Provide the (X, Y) coordinate of the cell's center where the given text is located.  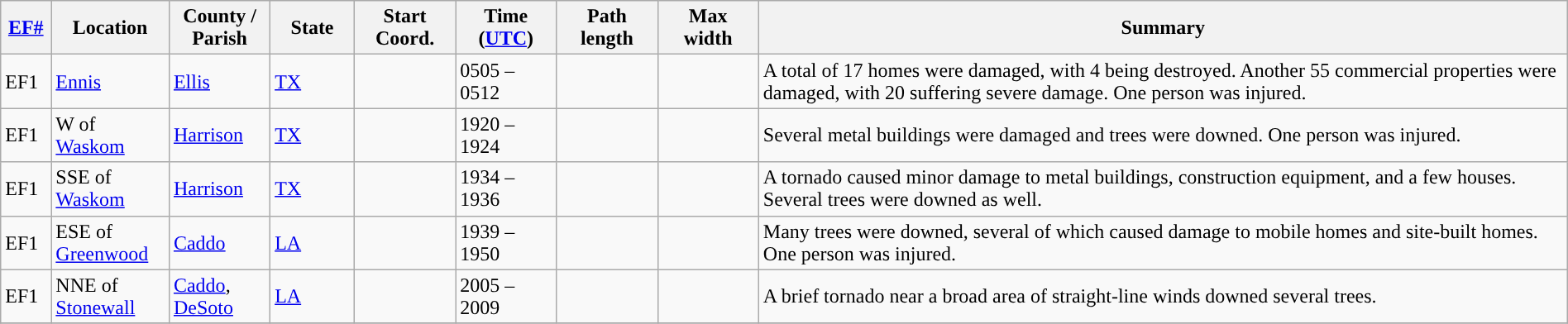
Summary (1163, 28)
1934 – 1936 (506, 188)
Start Coord. (404, 28)
NNE of Stonewall (111, 296)
1939 – 1950 (506, 243)
Many trees were downed, several of which caused damage to mobile homes and site-built homes. One person was injured. (1163, 243)
2005 – 2009 (506, 296)
Max width (708, 28)
State (313, 28)
Time (UTC) (506, 28)
Caddo, DeSoto (219, 296)
Location (111, 28)
Several metal buildings were damaged and trees were downed. One person was injured. (1163, 136)
ESE of Greenwood (111, 243)
0505 – 0512 (506, 81)
Caddo (219, 243)
W of Waskom (111, 136)
EF# (26, 28)
A tornado caused minor damage to metal buildings, construction equipment, and a few houses. Several trees were downed as well. (1163, 188)
A brief tornado near a broad area of straight-line winds downed several trees. (1163, 296)
SSE of Waskom (111, 188)
County / Parish (219, 28)
1920 – 1924 (506, 136)
Ennis (111, 81)
Path length (607, 28)
Ellis (219, 81)
